For the text-containing cell, return its midpoint in (X, Y) coordinate format. 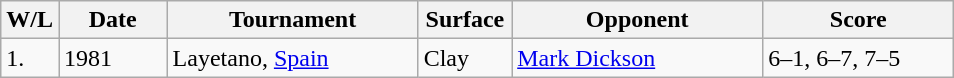
Mark Dickson (638, 58)
1. (30, 58)
Tournament (292, 20)
Clay (465, 58)
Opponent (638, 20)
Layetano, Spain (292, 58)
Date (112, 20)
Score (858, 20)
1981 (112, 58)
Surface (465, 20)
W/L (30, 20)
6–1, 6–7, 7–5 (858, 58)
